Provide the (X, Y) coordinate of the cell's center where the given text is located.  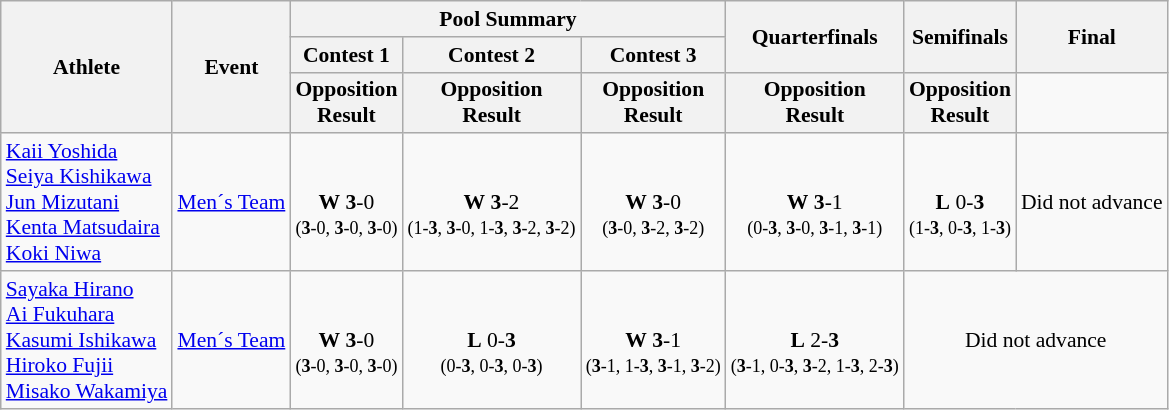
Kaii YoshidaSeiya KishikawaJun MizutaniKenta MatsudairaKoki Niwa (87, 203)
Contest 2 (491, 55)
Final (1092, 36)
W 3-1(3-1, 1-3, 3-1, 3-2) (654, 340)
Contest 1 (346, 55)
Athlete (87, 67)
Quarterfinals (815, 36)
Pool Summary (508, 19)
W 3-0(3-0, 3-2, 3-2) (654, 203)
Sayaka HiranoAi FukuharaKasumi IshikawaHiroko FujiiMisako Wakamiya (87, 340)
Event (231, 67)
L 2-3(3-1, 0-3, 3-2, 1-3, 2-3) (815, 340)
Contest 3 (654, 55)
L 0-3(1-3, 0-3, 1-3) (960, 203)
W 3-1(0-3, 3-0, 3-1, 3-1) (815, 203)
Semifinals (960, 36)
L 0-3(0-3, 0-3, 0-3) (491, 340)
W 3-2(1-3, 3-0, 1-3, 3-2, 3-2) (491, 203)
